Determine the (x, y) coordinate at the center of the cell enclosing the given text.  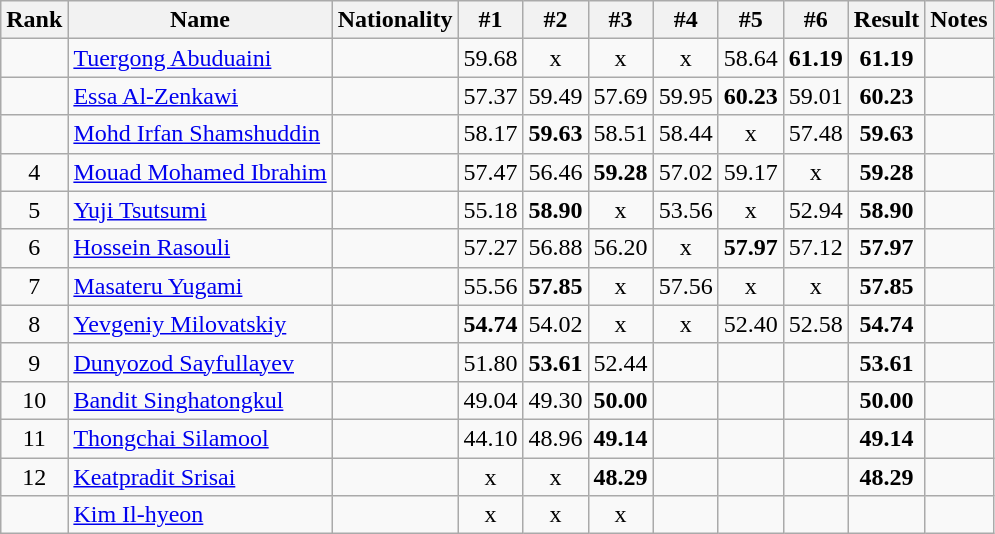
59.68 (490, 58)
Yevgeniy Milovatskiy (200, 324)
#6 (816, 20)
Notes (959, 20)
57.27 (490, 248)
57.47 (490, 172)
58.64 (750, 58)
49.04 (490, 400)
Kim Il-hyeon (200, 515)
54.02 (556, 324)
53.56 (686, 210)
Dunyozod Sayfullayev (200, 362)
11 (34, 438)
59.17 (750, 172)
57.12 (816, 248)
59.95 (686, 96)
#1 (490, 20)
58.17 (490, 134)
59.49 (556, 96)
44.10 (490, 438)
Nationality (395, 20)
Essa Al-Zenkawi (200, 96)
52.94 (816, 210)
Thongchai Silamool (200, 438)
56.46 (556, 172)
6 (34, 248)
Rank (34, 20)
#3 (620, 20)
#5 (750, 20)
57.48 (816, 134)
Tuergong Abuduaini (200, 58)
12 (34, 477)
55.56 (490, 286)
5 (34, 210)
52.44 (620, 362)
9 (34, 362)
59.01 (816, 96)
Keatpradit Srisai (200, 477)
7 (34, 286)
Mohd Irfan Shamshuddin (200, 134)
55.18 (490, 210)
52.40 (750, 324)
58.44 (686, 134)
57.37 (490, 96)
#2 (556, 20)
Result (886, 20)
#4 (686, 20)
48.96 (556, 438)
57.02 (686, 172)
56.20 (620, 248)
Masateru Yugami (200, 286)
4 (34, 172)
56.88 (556, 248)
49.30 (556, 400)
52.58 (816, 324)
57.69 (620, 96)
Hossein Rasouli (200, 248)
8 (34, 324)
Bandit Singhatongkul (200, 400)
51.80 (490, 362)
57.56 (686, 286)
58.51 (620, 134)
Mouad Mohamed Ibrahim (200, 172)
Yuji Tsutsumi (200, 210)
Name (200, 20)
10 (34, 400)
